Identify which cell holds the provided text, then report its (x, y) central coordinate. 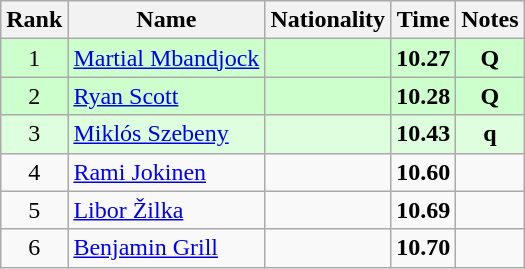
6 (34, 248)
10.60 (424, 172)
Benjamin Grill (166, 248)
Notes (490, 20)
Ryan Scott (166, 96)
10.69 (424, 210)
10.28 (424, 96)
Rank (34, 20)
Miklós Szebeny (166, 134)
Name (166, 20)
3 (34, 134)
5 (34, 210)
2 (34, 96)
Nationality (328, 20)
10.43 (424, 134)
Martial Mbandjock (166, 58)
4 (34, 172)
1 (34, 58)
q (490, 134)
Rami Jokinen (166, 172)
10.70 (424, 248)
Time (424, 20)
Libor Žilka (166, 210)
10.27 (424, 58)
